Pinpoint the cell where the given text exists, returning its [X, Y] midpoint coordinate. 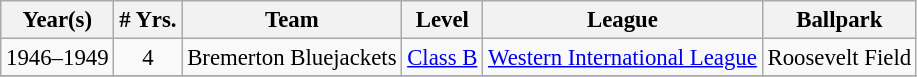
Class B [442, 58]
Bremerton Bluejackets [292, 58]
Team [292, 20]
Roosevelt Field [839, 58]
# Yrs. [148, 20]
Ballpark [839, 20]
1946–1949 [58, 58]
League [622, 20]
Year(s) [58, 20]
4 [148, 58]
Level [442, 20]
Western International League [622, 58]
